Find where the given text appears and provide that cell's center as (X, Y) coordinate. 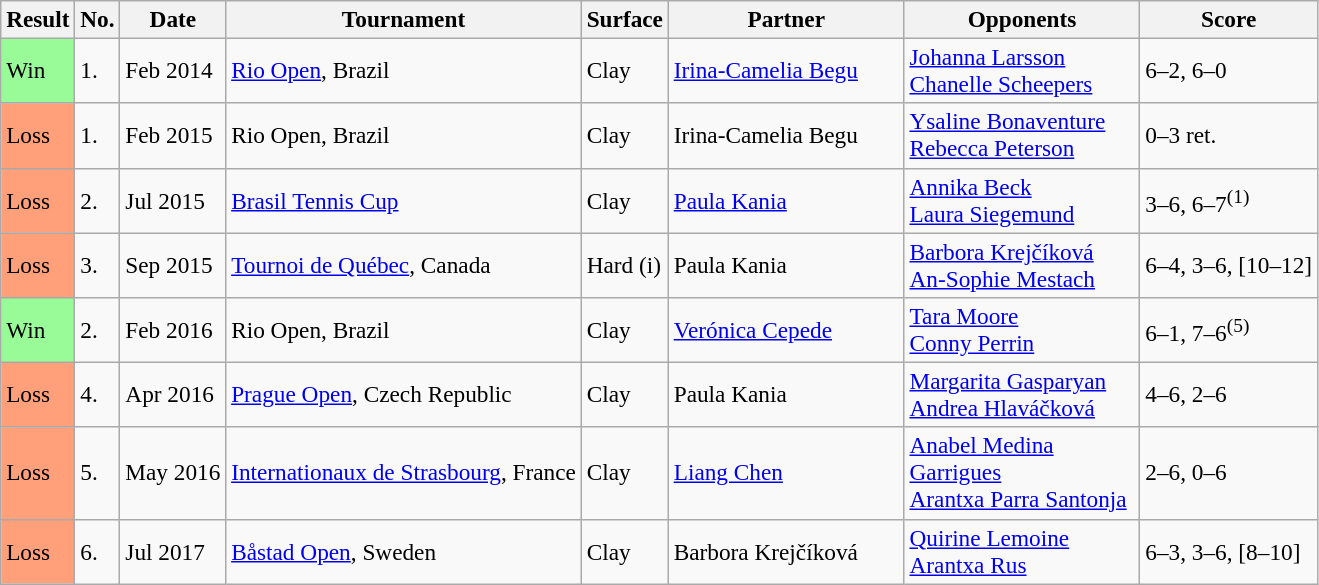
Internationaux de Strasbourg, France (404, 473)
6–3, 3–6, [8–10] (1229, 552)
4–6, 2–6 (1229, 394)
6–2, 6–0 (1229, 70)
No. (98, 19)
Sep 2015 (173, 264)
Surface (624, 19)
6–1, 7–6(5) (1229, 330)
Feb 2015 (173, 136)
4. (98, 394)
Annika Beck Laura Siegemund (1022, 200)
Liang Chen (786, 473)
Opponents (1022, 19)
Tournoi de Québec, Canada (404, 264)
6. (98, 552)
6–4, 3–6, [10–12] (1229, 264)
Score (1229, 19)
Barbora Krejčíková (786, 552)
3. (98, 264)
Jul 2017 (173, 552)
May 2016 (173, 473)
Brasil Tennis Cup (404, 200)
Feb 2016 (173, 330)
5. (98, 473)
Tournament (404, 19)
Margarita Gasparyan Andrea Hlaváčková (1022, 394)
Ysaline Bonaventure Rebecca Peterson (1022, 136)
Quirine Lemoine Arantxa Rus (1022, 552)
Partner (786, 19)
Verónica Cepede (786, 330)
3–6, 6–7(1) (1229, 200)
Prague Open, Czech Republic (404, 394)
2–6, 0–6 (1229, 473)
Anabel Medina Garrigues Arantxa Parra Santonja (1022, 473)
Tara Moore Conny Perrin (1022, 330)
Johanna Larsson Chanelle Scheepers (1022, 70)
Barbora Krejčíková An-Sophie Mestach (1022, 264)
Jul 2015 (173, 200)
Date (173, 19)
Result (38, 19)
Hard (i) (624, 264)
0–3 ret. (1229, 136)
Feb 2014 (173, 70)
Apr 2016 (173, 394)
Båstad Open, Sweden (404, 552)
